Provide the (x, y) coordinate of the cell's center where the given text is located.  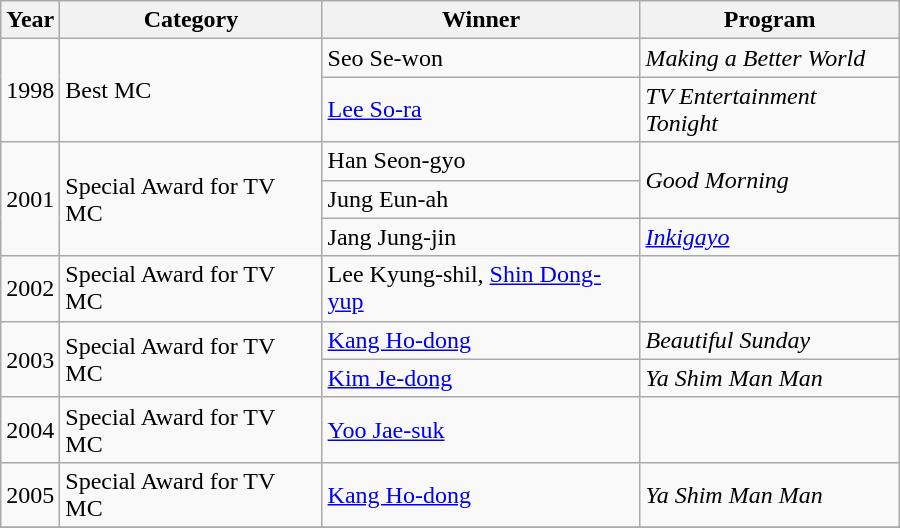
Inkigayo (770, 237)
Lee Kyung-shil, Shin Dong-yup (481, 288)
Category (191, 20)
Program (770, 20)
2003 (30, 359)
1998 (30, 90)
Lee So-ra (481, 110)
Seo Se-won (481, 58)
Year (30, 20)
Han Seon-gyo (481, 161)
TV Entertainment Tonight (770, 110)
2001 (30, 199)
2004 (30, 430)
Jung Eun-ah (481, 199)
Good Morning (770, 180)
Yoo Jae-suk (481, 430)
Making a Better World (770, 58)
Best MC (191, 90)
Jang Jung-jin (481, 237)
Beautiful Sunday (770, 340)
Winner (481, 20)
2002 (30, 288)
Kim Je-dong (481, 378)
2005 (30, 494)
